Return (x, y) of the center of cell containing provided text 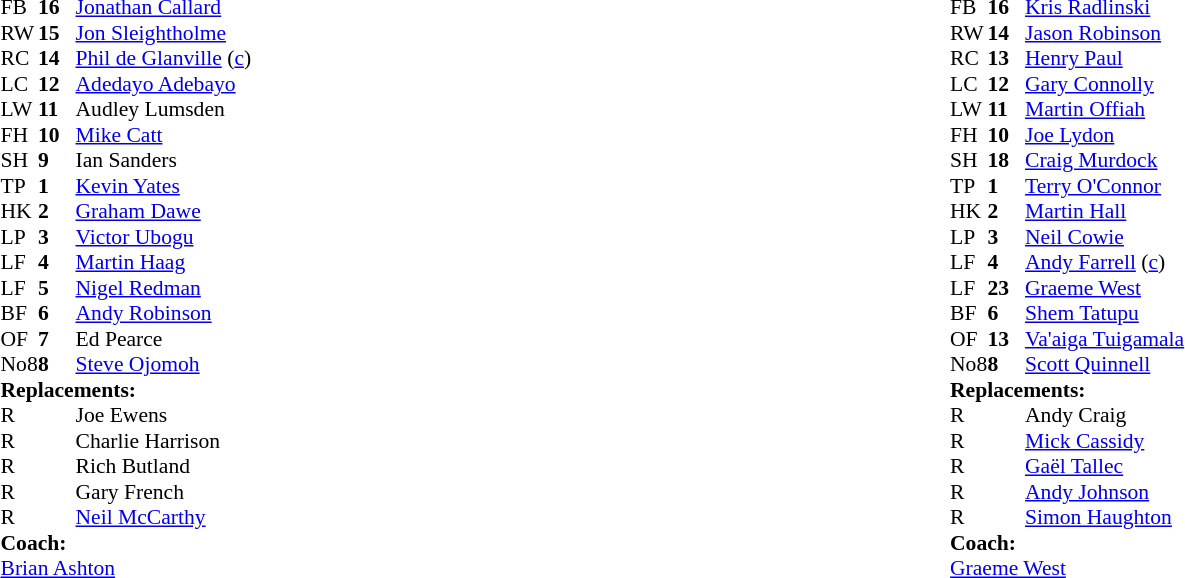
Terry O'Connor (1104, 186)
Andy Robinson (164, 313)
Simon Haughton (1104, 517)
Shem Tatupu (1104, 313)
Andy Johnson (1104, 492)
Neil Cowie (1104, 237)
Va'aiga Tuigamala (1104, 339)
Joe Ewens (164, 415)
23 (1007, 288)
18 (1007, 161)
Andy Craig (1104, 415)
Gaël Tallec (1104, 467)
Audley Lumsden (164, 109)
Victor Ubogu (164, 237)
Charlie Harrison (164, 441)
Ian Sanders (164, 161)
Martin Haag (164, 263)
Steve Ojomoh (164, 365)
Scott Quinnell (1104, 365)
Kevin Yates (164, 186)
Graham Dawe (164, 211)
15 (57, 33)
Mike Catt (164, 135)
Adedayo Adebayo (164, 84)
5 (57, 288)
7 (57, 339)
Martin Hall (1104, 211)
Martin Offiah (1104, 109)
Jon Sleightholme (164, 33)
9 (57, 161)
Graeme West (1104, 288)
Gary French (164, 492)
Andy Farrell (c) (1104, 263)
Neil McCarthy (164, 517)
Mick Cassidy (1104, 441)
Jason Robinson (1104, 33)
Ed Pearce (164, 339)
Henry Paul (1104, 59)
Nigel Redman (164, 288)
Craig Murdock (1104, 161)
Phil de Glanville (c) (164, 59)
Joe Lydon (1104, 135)
Rich Butland (164, 467)
Gary Connolly (1104, 84)
